Output the (x, y) coordinate of the center of the cell containing the given text.  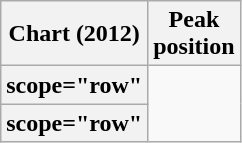
Chart (2012) (74, 34)
Peakposition (194, 34)
